Search for the cell housing the specified text and yield its (X, Y) center coordinate. 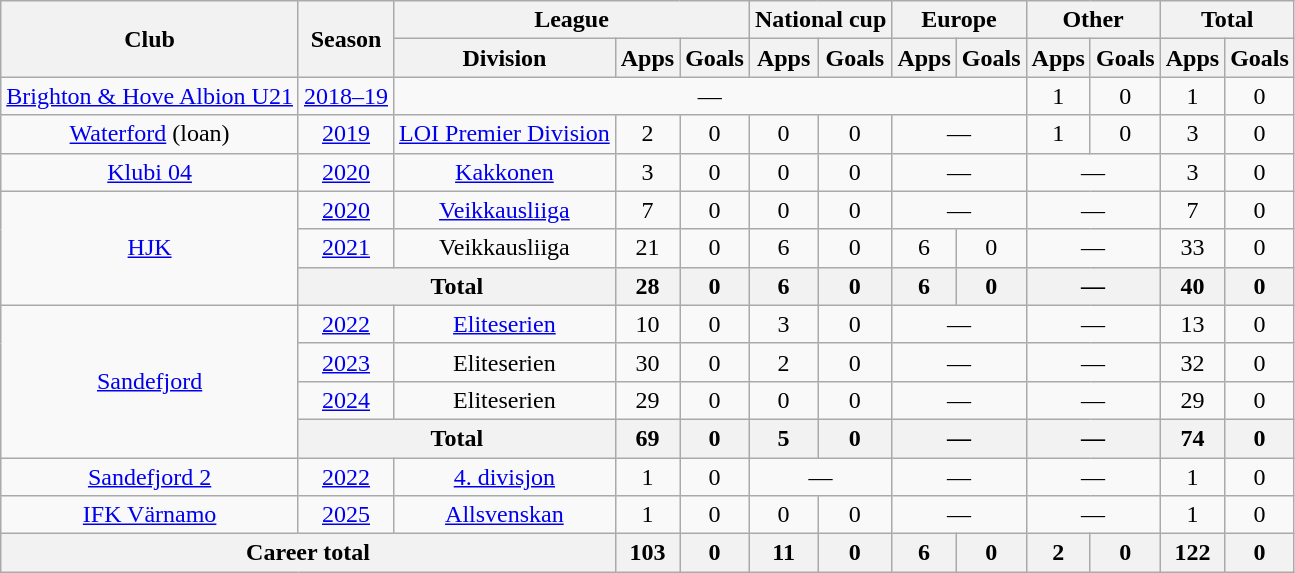
Sandefjord 2 (150, 477)
Waterford (loan) (150, 134)
Division (505, 58)
32 (1192, 362)
Other (1093, 20)
Season (346, 39)
Sandefjord (150, 381)
League (572, 20)
30 (647, 362)
4. divisjon (505, 477)
2023 (346, 362)
33 (1192, 248)
2021 (346, 248)
69 (647, 438)
10 (647, 324)
Europe (959, 20)
11 (783, 553)
Career total (308, 553)
13 (1192, 324)
103 (647, 553)
122 (1192, 553)
21 (647, 248)
2018–19 (346, 96)
Klubi 04 (150, 172)
28 (647, 286)
LOI Premier Division (505, 134)
Kakkonen (505, 172)
HJK (150, 248)
Club (150, 39)
2025 (346, 515)
5 (783, 438)
Allsvenskan (505, 515)
2019 (346, 134)
74 (1192, 438)
National cup (820, 20)
2024 (346, 400)
Brighton & Hove Albion U21 (150, 96)
IFK Värnamo (150, 515)
40 (1192, 286)
